From the cell containing the given text, extract its center point as (X, Y) coordinate. 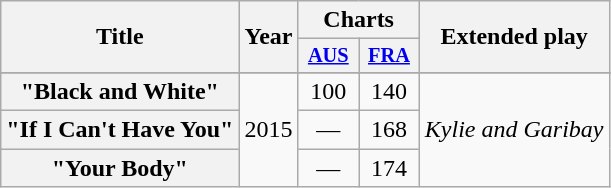
140 (390, 91)
Title (120, 37)
FRA (390, 56)
AUS (328, 56)
2015 (268, 129)
168 (390, 130)
100 (328, 91)
Extended play (514, 37)
Year (268, 37)
"If I Can't Have You" (120, 130)
174 (390, 168)
Kylie and Garibay (514, 129)
"Your Body" (120, 168)
"Black and White" (120, 91)
Charts (358, 20)
